Scan for the cell matching the given text and deliver its (X, Y) coordinate at center. 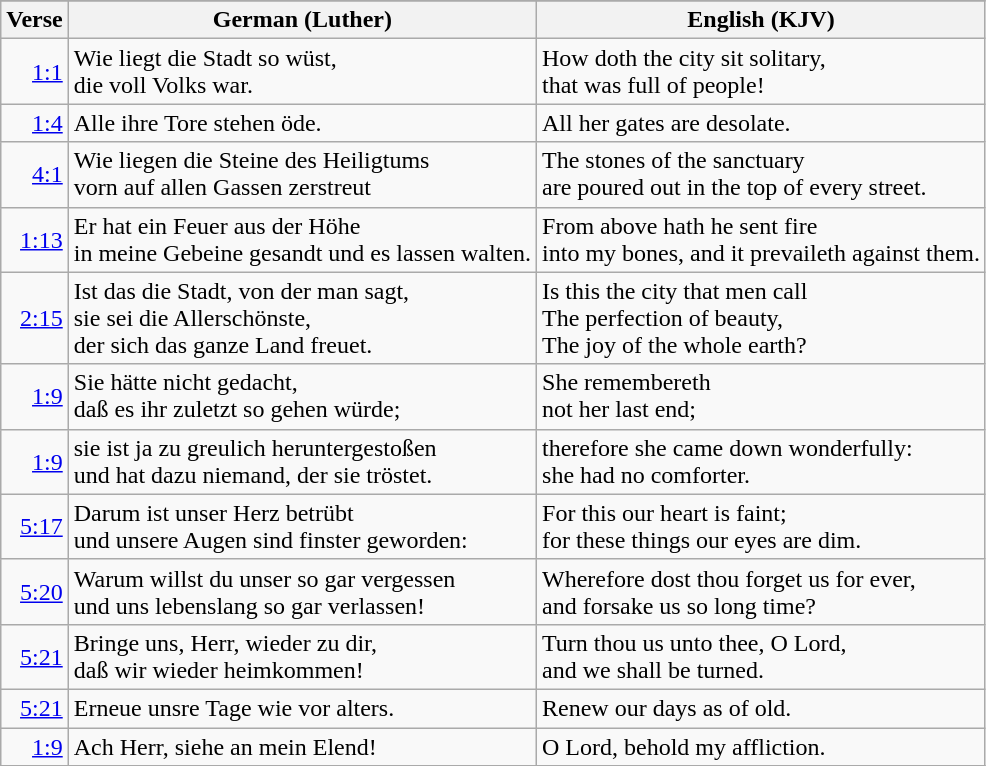
5:20 (35, 592)
Darum ist unser Herz betrübt und unsere Augen sind finster geworden: (302, 526)
Wherefore dost thou forget us for ever, and forsake us so long time? (762, 592)
Er hat ein Feuer aus der Höhein meine Gebeine gesandt und es lassen walten. (302, 240)
sie ist ja zu greulich heruntergestoßen und hat dazu niemand, der sie tröstet. (302, 462)
From above hath he sent fire into my bones, and it prevaileth against them. (762, 240)
4:1 (35, 174)
All her gates are desolate. (762, 123)
Erneue unsre Tage wie vor alters. (302, 708)
Ach Herr, siehe an mein Elend! (302, 747)
O Lord, behold my affliction. (762, 747)
She remembereth not her last end; (762, 396)
Turn thou us unto thee, O Lord, and we shall be turned. (762, 656)
Verse (35, 20)
The stones of the sanctuary are poured out in the top of every street. (762, 174)
5:17 (35, 526)
1:4 (35, 123)
Alle ihre Tore stehen öde. (302, 123)
2:15 (35, 318)
How doth the city sit solitary, that was full of people! (762, 72)
English (KJV) (762, 20)
Warum willst du unser so gar vergessen und uns lebenslang so gar verlassen! (302, 592)
Wie liegen die Steine des Heiligtums vorn auf allen Gassen zerstreut (302, 174)
Renew our days as of old. (762, 708)
Wie liegt die Stadt so wüst, die voll Volks war. (302, 72)
German (Luther) (302, 20)
Bringe uns, Herr, wieder zu dir, daß wir wieder heimkommen! (302, 656)
therefore she came down wonderfully: she had no comforter. (762, 462)
Ist das die Stadt, von der man sagt, sie sei die Allerschönste, der sich das ganze Land freuet. (302, 318)
Sie hätte nicht gedacht, daß es ihr zuletzt so gehen würde; (302, 396)
1:13 (35, 240)
Is this the city that men call The perfection of beauty, The joy of the whole earth? (762, 318)
For this our heart is faint; for these things our eyes are dim. (762, 526)
1:1 (35, 72)
